Capture the cell that displays the provided text and extract its (X, Y) central coordinate. 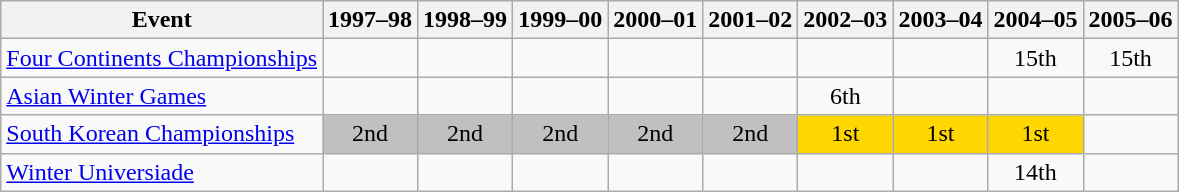
South Korean Championships (162, 134)
2005–06 (1130, 20)
Asian Winter Games (162, 96)
2001–02 (750, 20)
Event (162, 20)
Winter Universiade (162, 172)
1997–98 (370, 20)
Four Continents Championships (162, 58)
2002–03 (846, 20)
1998–99 (466, 20)
2000–01 (656, 20)
2003–04 (940, 20)
6th (846, 96)
1999–00 (560, 20)
14th (1036, 172)
2004–05 (1036, 20)
